Extract the (X, Y) coordinate from the center of the cell holding the provided text.  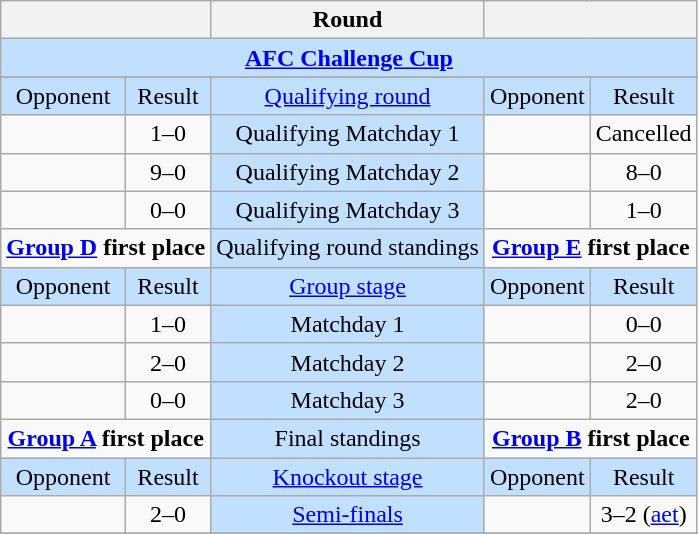
Matchday 3 (348, 400)
AFC Challenge Cup (349, 58)
Group D first place (106, 248)
Group A first place (106, 438)
Qualifying Matchday 1 (348, 134)
Matchday 1 (348, 324)
8–0 (644, 172)
Group B first place (590, 438)
Group E first place (590, 248)
Round (348, 20)
Group stage (348, 286)
3–2 (aet) (644, 515)
Qualifying round standings (348, 248)
Matchday 2 (348, 362)
Qualifying Matchday 3 (348, 210)
Knockout stage (348, 477)
Semi-finals (348, 515)
9–0 (168, 172)
Final standings (348, 438)
Cancelled (644, 134)
Qualifying round (348, 96)
Qualifying Matchday 2 (348, 172)
